Return the (x, y) coordinate for the center point of the cell that contains the specified text.  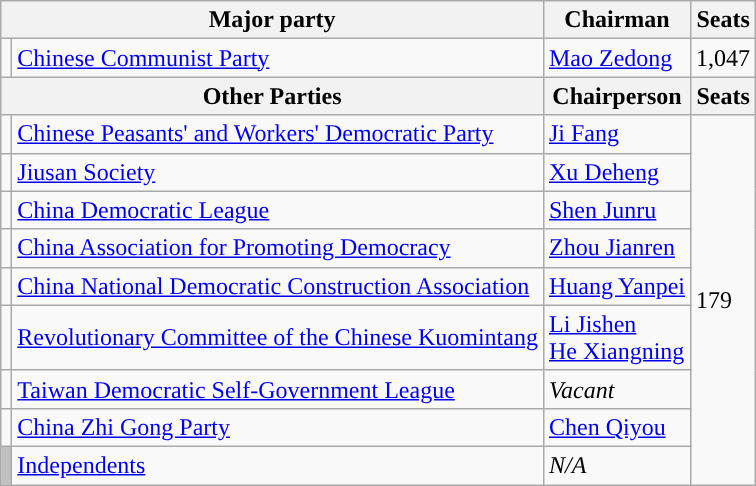
Chen Qiyou (616, 427)
Other Parties (272, 96)
Independents (278, 465)
China Democratic League (278, 210)
Xu Deheng (616, 172)
Shen Junru (616, 210)
Huang Yanpei (616, 286)
1,047 (724, 58)
Revolutionary Committee of the Chinese Kuomintang (278, 338)
179 (724, 300)
Vacant (616, 389)
Chairperson (616, 96)
China Association for Promoting Democracy (278, 248)
N/A (616, 465)
Zhou Jianren (616, 248)
Jiusan Society (278, 172)
Major party (272, 20)
Chinese Communist Party (278, 58)
Ji Fang (616, 134)
Mao Zedong (616, 58)
Chairman (616, 20)
Taiwan Democratic Self-Government League (278, 389)
China National Democratic Construction Association (278, 286)
China Zhi Gong Party (278, 427)
Chinese Peasants' and Workers' Democratic Party (278, 134)
Li JishenHe Xiangning (616, 338)
